For the text-containing cell, return its midpoint in (X, Y) coordinate format. 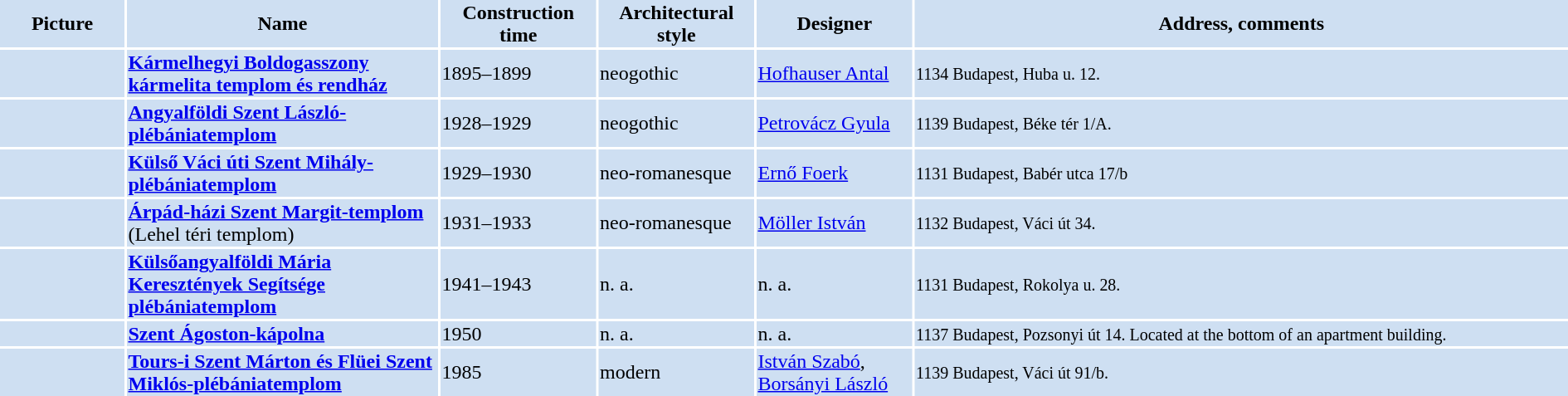
modern (677, 372)
1131 Budapest, Babér utca 17/b (1241, 173)
Külső Váci úti Szent Mihály-plébániatemplom (282, 173)
Construction time (519, 23)
Picture (62, 23)
1929–1930 (519, 173)
Address, comments (1241, 23)
Petrovácz Gyula (835, 123)
Árpád-házi Szent Margit-templom (Lehel téri templom) (282, 222)
1950 (519, 334)
1985 (519, 372)
1137 Budapest, Pozsonyi út 14. Located at the bottom of an apartment building. (1241, 334)
1931–1933 (519, 222)
Architectural style (677, 23)
Kármelhegyi Boldogasszony kármelita templom és rendház (282, 73)
Name (282, 23)
István Szabó, Borsányi László (835, 372)
1139 Budapest, Váci út 91/b. (1241, 372)
1928–1929 (519, 123)
Ernő Foerk (835, 173)
1895–1899 (519, 73)
Angyalföldi Szent László-plébániatemplom (282, 123)
Külsőangyalföldi Mária Keresztények Segítsége plébániatemplom (282, 284)
1134 Budapest, Huba u. 12. (1241, 73)
Designer (835, 23)
1131 Budapest, Rokolya u. 28. (1241, 284)
Möller István (835, 222)
Tours-i Szent Márton és Flüei Szent Miklós-plébániatemplom (282, 372)
1132 Budapest, Váci út 34. (1241, 222)
1139 Budapest, Béke tér 1/A. (1241, 123)
Hofhauser Antal (835, 73)
1941–1943 (519, 284)
Szent Ágoston-kápolna (282, 334)
